Capture the cell that displays the provided text and extract its (x, y) central coordinate. 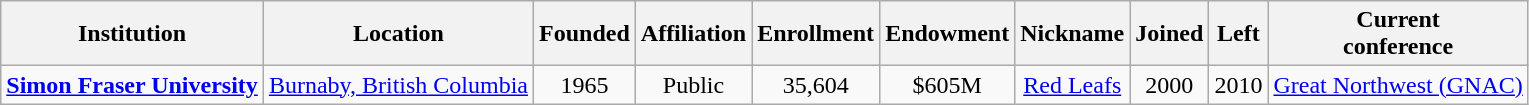
Left (1238, 34)
Great Northwest (GNAC) (1398, 85)
Public (693, 85)
2000 (1170, 85)
Nickname (1072, 34)
Simon Fraser University (132, 85)
Burnaby, British Columbia (398, 85)
Location (398, 34)
Founded (585, 34)
Endowment (948, 34)
Red Leafs (1072, 85)
Currentconference (1398, 34)
Enrollment (816, 34)
2010 (1238, 85)
$605M (948, 85)
Joined (1170, 34)
Institution (132, 34)
1965 (585, 85)
35,604 (816, 85)
Affiliation (693, 34)
